Extract the (x, y) coordinate from the center of the cell holding the provided text.  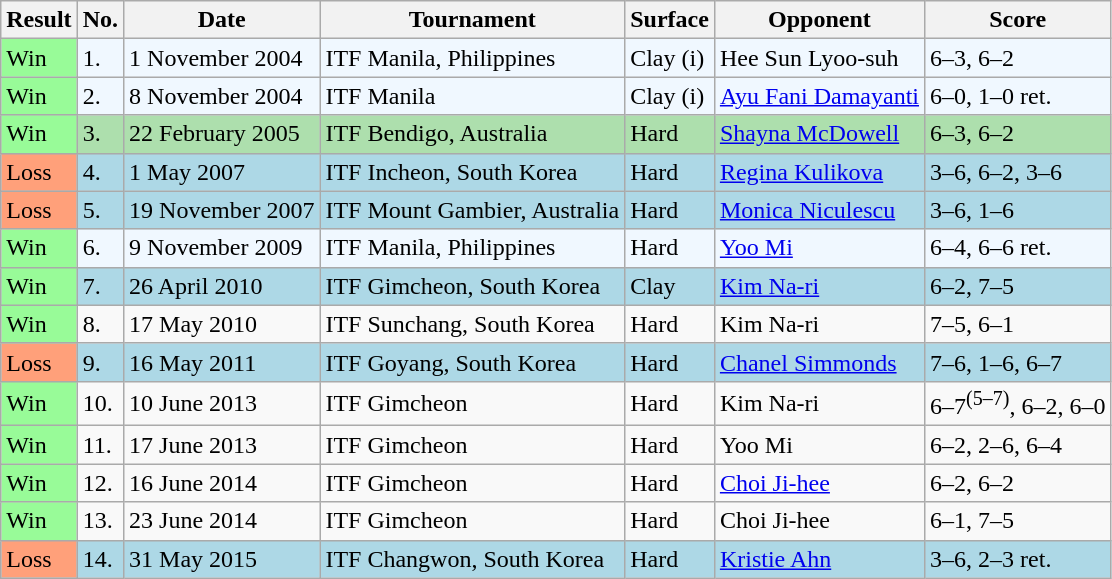
6–4, 6–6 ret. (1018, 248)
Date (222, 20)
ITF Mount Gambier, Australia (472, 210)
3–6, 2–3 ret. (1018, 559)
6. (100, 248)
Surface (670, 20)
Ayu Fani Damayanti (819, 96)
Tournament (472, 20)
1. (100, 58)
ITF Changwon, South Korea (472, 559)
ITF Sunchang, South Korea (472, 324)
8 November 2004 (222, 96)
10 June 2013 (222, 404)
26 April 2010 (222, 286)
11. (100, 445)
3–6, 6–2, 3–6 (1018, 172)
9 November 2009 (222, 248)
ITF Gimcheon, South Korea (472, 286)
Score (1018, 20)
2. (100, 96)
13. (100, 521)
Clay (670, 286)
Result (39, 20)
17 June 2013 (222, 445)
22 February 2005 (222, 134)
Chanel Simmonds (819, 362)
No. (100, 20)
16 May 2011 (222, 362)
3. (100, 134)
8. (100, 324)
19 November 2007 (222, 210)
ITF Goyang, South Korea (472, 362)
6–2, 6–2 (1018, 483)
Kristie Ahn (819, 559)
4. (100, 172)
ITF Incheon, South Korea (472, 172)
1 November 2004 (222, 58)
6–2, 7–5 (1018, 286)
7–5, 6–1 (1018, 324)
23 June 2014 (222, 521)
6–7(5–7), 6–2, 6–0 (1018, 404)
6–0, 1–0 ret. (1018, 96)
Opponent (819, 20)
7–6, 1–6, 6–7 (1018, 362)
16 June 2014 (222, 483)
Monica Niculescu (819, 210)
17 May 2010 (222, 324)
7. (100, 286)
14. (100, 559)
10. (100, 404)
3–6, 1–6 (1018, 210)
ITF Manila (472, 96)
12. (100, 483)
6–1, 7–5 (1018, 521)
31 May 2015 (222, 559)
5. (100, 210)
ITF Bendigo, Australia (472, 134)
1 May 2007 (222, 172)
9. (100, 362)
6–2, 2–6, 6–4 (1018, 445)
Hee Sun Lyoo-suh (819, 58)
Shayna McDowell (819, 134)
Regina Kulikova (819, 172)
